Identify which cell holds the provided text, then report its [X, Y] central coordinate. 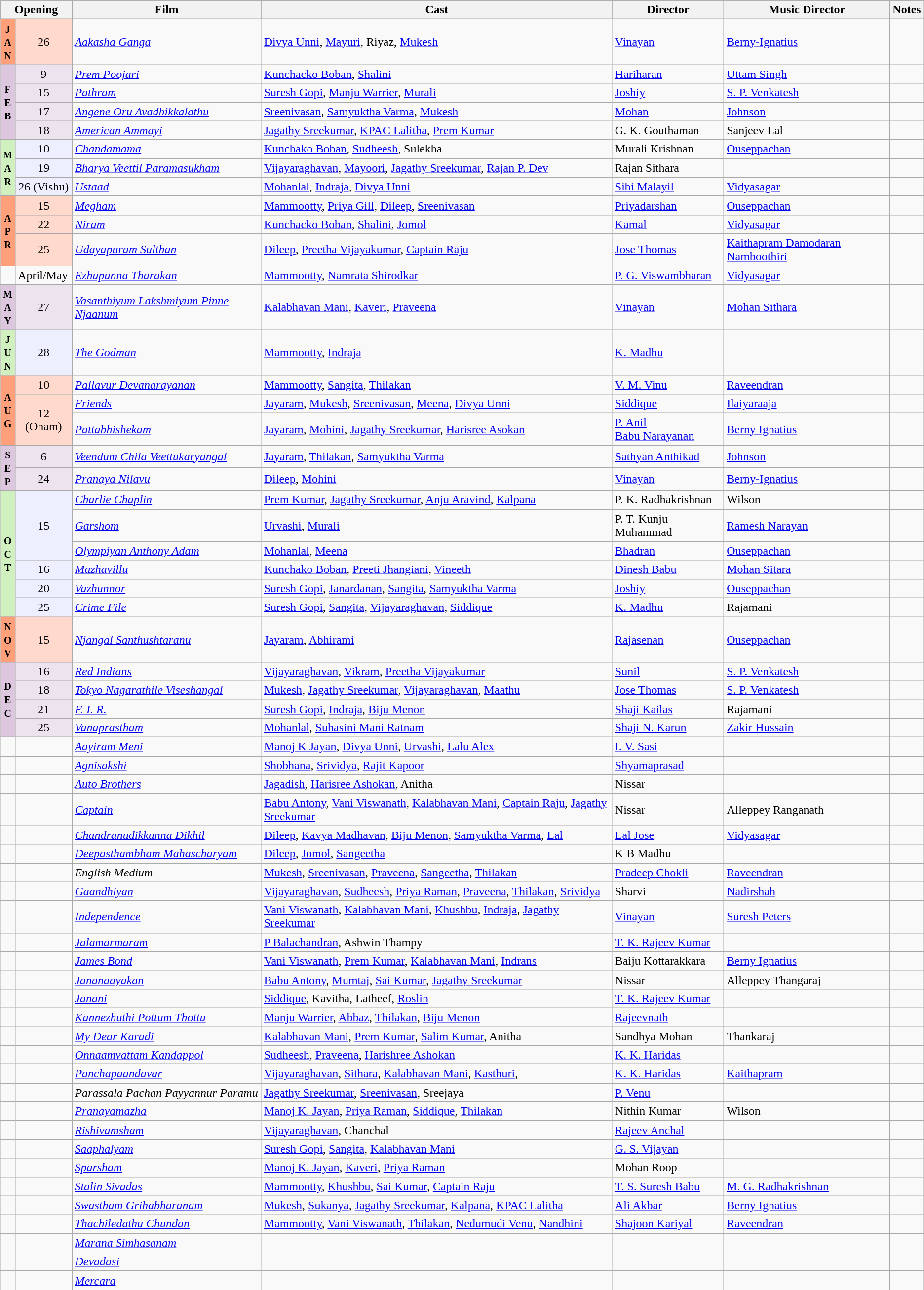
Manoj K. Jayan, Kaveri, Priya Raman [436, 1168]
Cast [436, 10]
April/May [43, 275]
Rajan Sithara [668, 168]
Baiju Kottarakkara [668, 961]
Uttam Singh [807, 74]
Gaandhiyan [167, 891]
Kalabhavan Mani, Kaveri, Praveena [436, 307]
27 [43, 307]
Saaphalyam [167, 1149]
Sibi Malayil [668, 187]
Deepasthambham Mahascharyam [167, 854]
Njangal Santhushtaranu [167, 639]
NOV [8, 639]
Jagathy Sreekumar, Sreenivasan, Sreejaya [436, 1093]
MAR [8, 168]
MAY [8, 307]
Dinesh Babu [668, 569]
22 [43, 224]
Ilaiyaraaja [807, 404]
Tokyo Nagarathile Viseshangal [167, 690]
Pranaya Nilavu [167, 479]
Aakasha Ganga [167, 42]
Vijayaraghavan, Chanchal [436, 1130]
Thachiledathu Chundan [167, 1224]
Jagadish, Harisree Ashokan, Anitha [436, 784]
Vijayaraghavan, Mayoori, Jagathy Sreekumar, Rajan P. Dev [436, 168]
Panchapaandavar [167, 1074]
21 [43, 709]
Ali Akbar [668, 1205]
Manoj K Jayan, Divya Unni, Urvashi, Lalu Alex [436, 747]
Bharya Veettil Paramasukham [167, 168]
Sudheesh, Praveena, Harishree Ashokan [436, 1055]
Mukesh, Sreenivasan, Praveena, Sangeetha, Thilakan [436, 873]
Urvashi, Murali [436, 525]
Mukesh, Jagathy Sreekumar, Vijayaraghavan, Maathu [436, 690]
Dileep, Preetha Vijayakumar, Captain Raju [436, 250]
26 [43, 42]
Jayaram, Thilakan, Samyuktha Varma [436, 456]
Ramesh Narayan [807, 525]
Devadasi [167, 1261]
AUG [8, 411]
Sreenivasan, Samyuktha Varma, Mukesh [436, 112]
Rajeevnath [668, 1017]
Suresh Gopi, Manju Warrier, Murali [436, 93]
Prem Kumar, Jagathy Sreekumar, Anju Aravind, Kalpana [436, 500]
JAN [8, 42]
Rajeev Anchal [668, 1130]
Pranayamazha [167, 1111]
T. S. Suresh Babu [668, 1186]
Siddique, Kavitha, Latheef, Roslin [436, 998]
Kamal [668, 224]
Notes [907, 10]
Vanaprastham [167, 728]
Swastham Grihabharanam [167, 1205]
F. I. R. [167, 709]
Mohanlal, Meena [436, 551]
Vasanthiyum Lakshmiyum Pinne Njaanum [167, 307]
Marana Simhasanam [167, 1243]
Chandamama [167, 149]
Jagathy Sreekumar, KPAC Lalitha, Prem Kumar [436, 130]
Mammootty, Sangita, Thilakan [436, 385]
Onnaamvattam Kandappol [167, 1055]
Nadirshah [807, 891]
P. Anil Babu Narayanan [668, 429]
Prem Poojari [167, 74]
28 [43, 353]
Crime File [167, 607]
Ezhupunna Tharakan [167, 275]
Sharvi [668, 891]
Olympiyan Anthony Adam [167, 551]
Priyadarshan [668, 205]
Niram [167, 224]
SEP [8, 468]
Zakir Hussain [807, 728]
Sparsham [167, 1168]
Siddique [668, 404]
Sathyan Anthikad [668, 456]
Pallavur Devanarayanan [167, 385]
Udayapuram Sulthan [167, 250]
Red Indians [167, 671]
V. M. Vinu [668, 385]
American Ammayi [167, 130]
Shaji N. Karun [668, 728]
Shobhana, Srividya, Rajit Kapoor [436, 765]
Babu Antony, Vani Viswanath, Kalabhavan Mani, Captain Raju, Jagathy Sreekumar [436, 809]
Mohan Roop [668, 1168]
My Dear Karadi [167, 1036]
JUN [8, 353]
Vijayaraghavan, Vikram, Preetha Vijayakumar [436, 671]
Aayiram Meni [167, 747]
Suresh Gopi, Janardanan, Sangita, Samyuktha Varma [436, 588]
Vijayaraghavan, Sithara, Kalabhavan Mani, Kasthuri, [436, 1074]
Shaji Kailas [668, 709]
Rajasenan [668, 639]
Auto Brothers [167, 784]
Mohan [668, 112]
Parassala Pachan Payyannur Paramu [167, 1093]
Mohan Sitara [807, 569]
G. S. Vijayan [668, 1149]
26 (Vishu) [43, 187]
Angene Oru Avadhikkalathu [167, 112]
6 [43, 456]
Mohanlal, Indraja, Divya Unni [436, 187]
Babu Antony, Mumtaj, Sai Kumar, Jagathy Sreekumar [436, 980]
Music Director [807, 10]
Kunchako Boban, Sudheesh, Sulekha [436, 149]
Janani [167, 998]
Mammootty, Khushbu, Sai Kumar, Captain Raju [436, 1186]
19 [43, 168]
Vazhunnor [167, 588]
Kaithapram Damodaran Namboothiri [807, 250]
APR [8, 231]
Kaithapram [807, 1074]
Bhadran [668, 551]
Jananaayakan [167, 980]
Jalamarmaram [167, 942]
Chandranudikkunna Dikhil [167, 835]
Agnisakshi [167, 765]
17 [43, 112]
Film [167, 10]
Manju Warrier, Abbaz, Thilakan, Biju Menon [436, 1017]
Kalabhavan Mani, Prem Kumar, Salim Kumar, Anitha [436, 1036]
OCT [8, 554]
Pradeep Chokli [668, 873]
Stalin Sivadas [167, 1186]
P. Venu [668, 1093]
Mukesh, Sukanya, Jagathy Sreekumar, Kalpana, KPAC Lalitha [436, 1205]
Sunil [668, 671]
Kunchako Boban, Preeti Jhangiani, Vineeth [436, 569]
Ustaad [167, 187]
24 [43, 479]
G. K. Gouthaman [668, 130]
P. T. Kunju Muhammad [668, 525]
Mazhavillu [167, 569]
Dileep, Jomol, Sangeetha [436, 854]
Mohanlal, Suhasini Mani Ratnam [436, 728]
Vani Viswanath, Prem Kumar, Kalabhavan Mani, Indrans [436, 961]
English Medium [167, 873]
Pathram [167, 93]
Manoj K. Jayan, Priya Raman, Siddique, Thilakan [436, 1111]
Mammootty, Namrata Shirodkar [436, 275]
Murali Krishnan [668, 149]
The Godman [167, 353]
M. G. Radhakrishnan [807, 1186]
Jayaram, Mohini, Jagathy Sreekumar, Harisree Asokan [436, 429]
20 [43, 588]
Jayaram, Abhirami [436, 639]
K B Madhu [668, 854]
Mammootty, Priya Gill, Dileep, Sreenivasan [436, 205]
12 (Onam) [43, 419]
Captain [167, 809]
Director [668, 10]
Megham [167, 205]
Shajoon Kariyal [668, 1224]
Thankaraj [807, 1036]
Kunchacko Boban, Shalini [436, 74]
P. K. Radhakrishnan [668, 500]
P Balachandran, Ashwin Thampy [436, 942]
Hariharan [668, 74]
Sandhya Mohan [668, 1036]
P. G. Viswambharan [668, 275]
Kannezhuthi Pottum Thottu [167, 1017]
Mammootty, Vani Viswanath, Thilakan, Nedumudi Venu, Nandhini [436, 1224]
Suresh Gopi, Indraja, Biju Menon [436, 709]
Veendum Chila Veettukaryangal [167, 456]
Opening [37, 10]
James Bond [167, 961]
Alleppey Ranganath [807, 809]
Charlie Chaplin [167, 500]
Lal Jose [668, 835]
Jayaram, Mukesh, Sreenivasan, Meena, Divya Unni [436, 404]
Mercara [167, 1280]
Dileep, Mohini [436, 479]
Kunchacko Boban, Shalini, Jomol [436, 224]
Suresh Gopi, Sangita, Vijayaraghavan, Siddique [436, 607]
Friends [167, 404]
Independence [167, 917]
Rishivamsham [167, 1130]
Vani Viswanath, Kalabhavan Mani, Khushbu, Indraja, Jagathy Sreekumar [436, 917]
Shyamaprasad [668, 765]
Alleppey Thangaraj [807, 980]
Mohan Sithara [807, 307]
Suresh Peters [807, 917]
Garshom [167, 525]
Nithin Kumar [668, 1111]
Suresh Gopi, Sangita, Kalabhavan Mani [436, 1149]
DEC [8, 699]
Dileep, Kavya Madhavan, Biju Menon, Samyuktha Varma, Lal [436, 835]
I. V. Sasi [668, 747]
Mammootty, Indraja [436, 353]
Divya Unni, Mayuri, Riyaz, Mukesh [436, 42]
Sanjeev Lal [807, 130]
9 [43, 74]
FEB [8, 102]
Vijayaraghavan, Sudheesh, Priya Raman, Praveena, Thilakan, Srividya [436, 891]
Pattabhishekam [167, 429]
